Search for the cell housing the specified text and yield its [x, y] center coordinate. 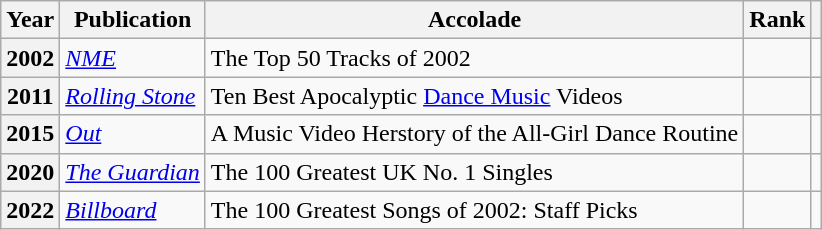
2020 [30, 172]
The Top 50 Tracks of 2002 [474, 58]
2011 [30, 96]
The Guardian [133, 172]
NME [133, 58]
2015 [30, 134]
The 100 Greatest UK No. 1 Singles [474, 172]
A Music Video Herstory of the All-Girl Dance Routine [474, 134]
Out [133, 134]
Accolade [474, 20]
Publication [133, 20]
Rank [778, 20]
Billboard [133, 210]
Rolling Stone [133, 96]
2022 [30, 210]
The 100 Greatest Songs of 2002: Staff Picks [474, 210]
Ten Best Apocalyptic Dance Music Videos [474, 96]
Year [30, 20]
2002 [30, 58]
